Locate the cell with the specified text and output its [x, y] center coordinate. 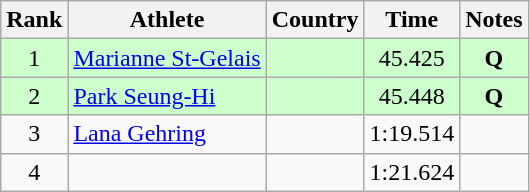
2 [34, 96]
Athlete [167, 20]
3 [34, 134]
4 [34, 172]
45.448 [412, 96]
1:21.624 [412, 172]
Notes [494, 20]
1:19.514 [412, 134]
Lana Gehring [167, 134]
Park Seung-Hi [167, 96]
1 [34, 58]
Marianne St-Gelais [167, 58]
Rank [34, 20]
45.425 [412, 58]
Time [412, 20]
Country [315, 20]
